Return the [X, Y] coordinate for the center point of the cell that contains the specified text.  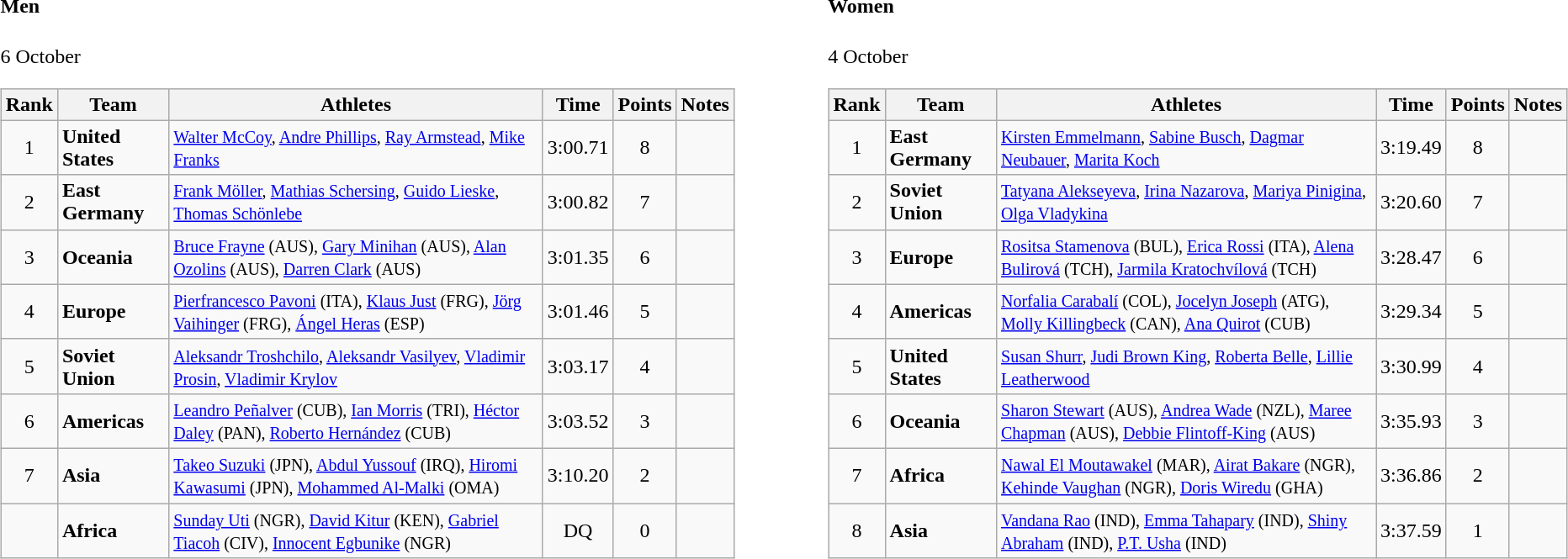
Aleksandr Troshchilo, Aleksandr Vasilyev, Vladimir Prosin, Vladimir Krylov [356, 367]
Pierfrancesco Pavoni (ITA), Klaus Just (FRG), Jörg Vaihinger (FRG), Ángel Heras (ESP) [356, 311]
3:03.52 [578, 420]
Walter McCoy, Andre Phillips, Ray Armstead, Mike Franks [356, 148]
3:29.34 [1412, 311]
3:35.93 [1412, 420]
Kirsten Emmelmann, Sabine Busch, Dagmar Neubauer, Marita Koch [1186, 148]
3:03.17 [578, 367]
Bruce Frayne (AUS), Gary Minihan (AUS), Alan Ozolins (AUS), Darren Clark (AUS) [356, 257]
Frank Möller, Mathias Schersing, Guido Lieske, Thomas Schönlebe [356, 202]
3:20.60 [1412, 202]
Sunday Uti (NGR), David Kitur (KEN), Gabriel Tiacoh (CIV), Innocent Egbunike (NGR) [356, 531]
DQ [578, 531]
3:30.99 [1412, 367]
Nawal El Moutawakel (MAR), Airat Bakare (NGR), Kehinde Vaughan (NGR), Doris Wiredu (GHA) [1186, 476]
3:19.49 [1412, 148]
Tatyana Alekseyeva, Irina Nazarova, Mariya Pinigina, Olga Vladykina [1186, 202]
3:37.59 [1412, 531]
3:00.71 [578, 148]
3:28.47 [1412, 257]
Sharon Stewart (AUS), Andrea Wade (NZL), Maree Chapman (AUS), Debbie Flintoff-King (AUS) [1186, 420]
Susan Shurr, Judi Brown King, Roberta Belle, Lillie Leatherwood [1186, 367]
Leandro Peñalver (CUB), Ian Morris (TRI), Héctor Daley (PAN), Roberto Hernández (CUB) [356, 420]
3:10.20 [578, 476]
Vandana Rao (IND), Emma Tahapary (IND), Shiny Abraham (IND), P.T. Usha (IND) [1186, 531]
Rositsa Stamenova (BUL), Erica Rossi (ITA), Alena Bulirová (TCH), Jarmila Kratochvílová (TCH) [1186, 257]
3:36.86 [1412, 476]
3:00.82 [578, 202]
3:01.35 [578, 257]
Norfalia Carabalí (COL), Jocelyn Joseph (ATG), Molly Killingbeck (CAN), Ana Quirot (CUB) [1186, 311]
0 [644, 531]
3:01.46 [578, 311]
Takeo Suzuki (JPN), Abdul Yussouf (IRQ), Hiromi Kawasumi (JPN), Mohammed Al-Malki (OMA) [356, 476]
